Locate the cell with the specified text and output its (x, y) center coordinate. 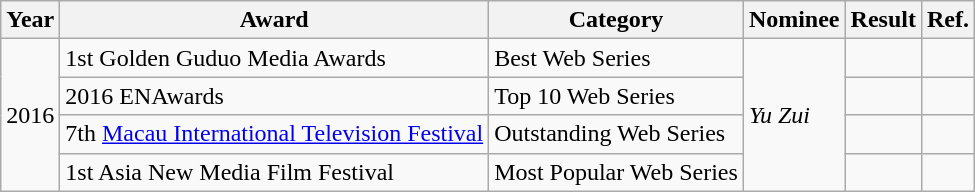
1st Asia New Media Film Festival (274, 172)
Year (30, 20)
Nominee (794, 20)
Outstanding Web Series (616, 134)
Ref. (948, 20)
Category (616, 20)
Result (883, 20)
Award (274, 20)
7th Macau International Television Festival (274, 134)
1st Golden Guduo Media Awards (274, 58)
Yu Zui (794, 115)
2016 ENAwards (274, 96)
2016 (30, 115)
Best Web Series (616, 58)
Most Popular Web Series (616, 172)
Top 10 Web Series (616, 96)
